Search for the cell housing the specified text and yield its (x, y) center coordinate. 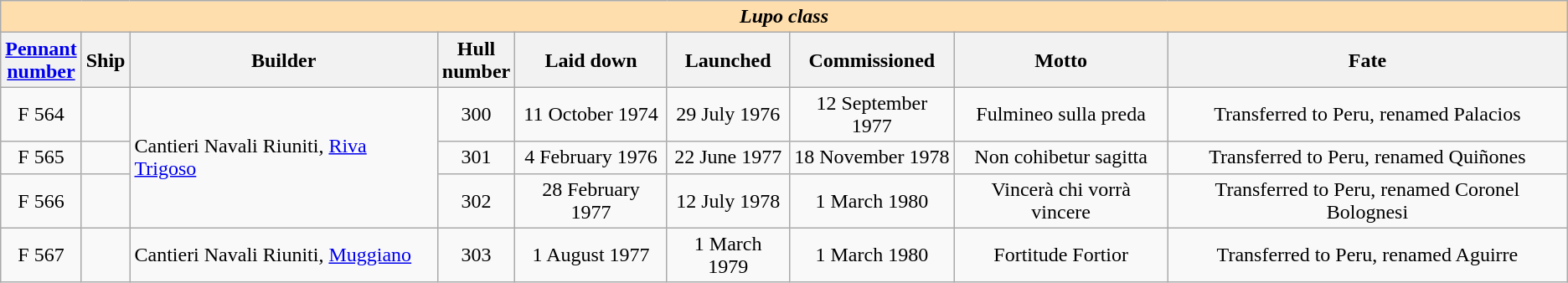
F 564 (41, 114)
Transferred to Peru, renamed Aguirre (1368, 255)
Fate (1368, 60)
Transferred to Peru, renamed Coronel Bolognesi (1368, 201)
Vincerà chi vorrà vincere (1061, 201)
301 (476, 157)
28 February 1977 (591, 201)
Cantieri Navali Riuniti, Muggiano (283, 255)
4 February 1976 (591, 157)
302 (476, 201)
1 August 1977 (591, 255)
12 September 1977 (872, 114)
1 March 1979 (728, 255)
300 (476, 114)
Commissioned (872, 60)
Motto (1061, 60)
F 566 (41, 201)
18 November 1978 (872, 157)
Transferred to Peru, renamed Palacios (1368, 114)
Ship (106, 60)
Launched (728, 60)
Lupo class (784, 17)
29 July 1976 (728, 114)
303 (476, 255)
Hullnumber (476, 60)
22 June 1977 (728, 157)
11 October 1974 (591, 114)
Non cohibetur sagitta (1061, 157)
Transferred to Peru, renamed Quiñones (1368, 157)
Builder (283, 60)
Fortitude Fortior (1061, 255)
Laid down (591, 60)
Fulmineo sulla preda (1061, 114)
Pennantnumber (41, 60)
12 July 1978 (728, 201)
F 565 (41, 157)
Cantieri Navali Riuniti, Riva Trigoso (283, 157)
F 567 (41, 255)
